Locate the cell with the specified text and output its (X, Y) center coordinate. 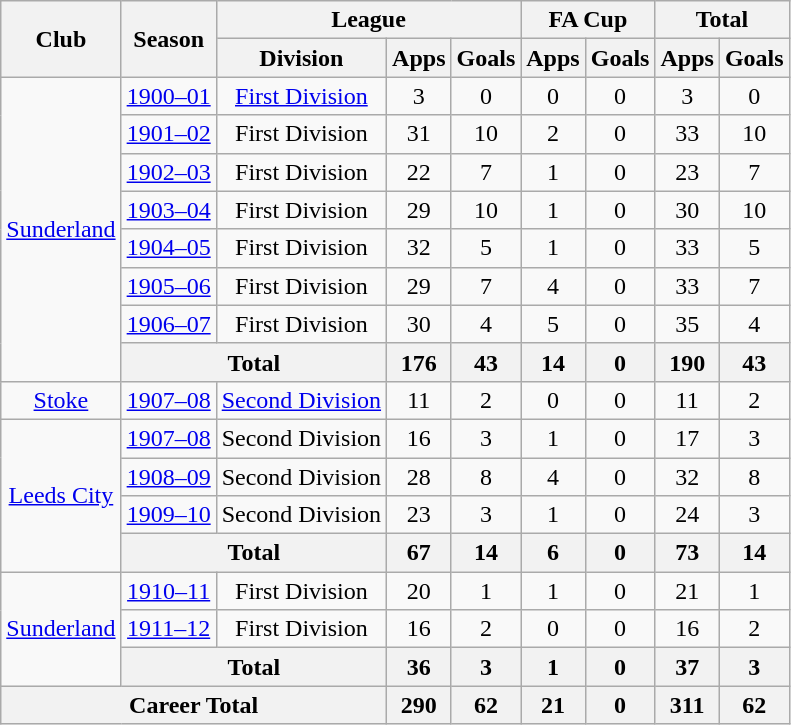
Division (301, 58)
20 (419, 591)
37 (687, 667)
1903–04 (168, 210)
1902–03 (168, 172)
290 (419, 705)
1908–09 (168, 477)
28 (419, 477)
1905–06 (168, 286)
31 (419, 134)
311 (687, 705)
1909–10 (168, 515)
1911–12 (168, 629)
Season (168, 39)
17 (687, 438)
FA Cup (588, 20)
League (368, 20)
176 (419, 362)
6 (553, 553)
1900–01 (168, 96)
35 (687, 324)
Career Total (194, 705)
1910–11 (168, 591)
1906–07 (168, 324)
1904–05 (168, 248)
Club (61, 39)
Stoke (61, 400)
73 (687, 553)
36 (419, 667)
67 (419, 553)
24 (687, 515)
1901–02 (168, 134)
190 (687, 362)
Leeds City (61, 495)
22 (419, 172)
